Find where the given text appears and provide that cell's center as (x, y) coordinate. 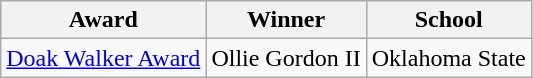
Award (104, 20)
Oklahoma State (448, 58)
Doak Walker Award (104, 58)
School (448, 20)
Winner (286, 20)
Ollie Gordon II (286, 58)
